Extract the (x, y) coordinate from the center of the cell holding the provided text.  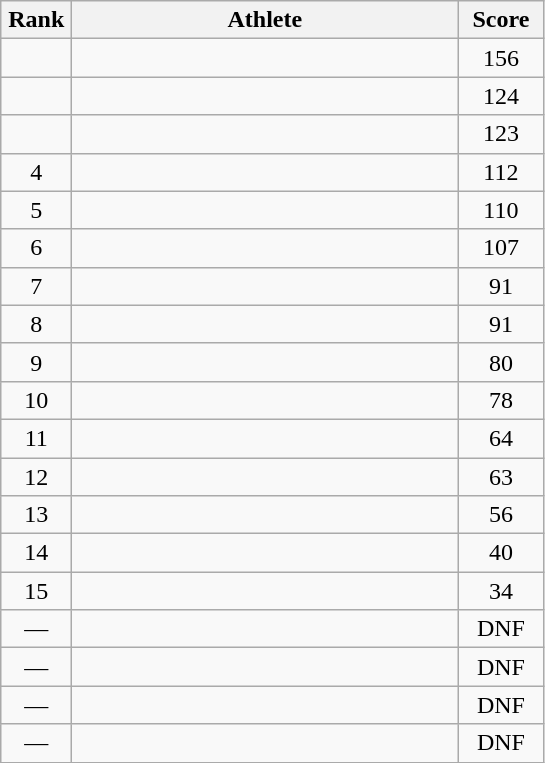
Athlete (265, 20)
6 (36, 248)
107 (501, 248)
13 (36, 515)
110 (501, 210)
5 (36, 210)
Rank (36, 20)
78 (501, 400)
12 (36, 477)
8 (36, 324)
Score (501, 20)
124 (501, 96)
15 (36, 591)
123 (501, 134)
112 (501, 172)
56 (501, 515)
64 (501, 438)
80 (501, 362)
11 (36, 438)
63 (501, 477)
9 (36, 362)
10 (36, 400)
156 (501, 58)
40 (501, 553)
7 (36, 286)
14 (36, 553)
34 (501, 591)
4 (36, 172)
